Scan for the cell matching the given text and deliver its [x, y] coordinate at center. 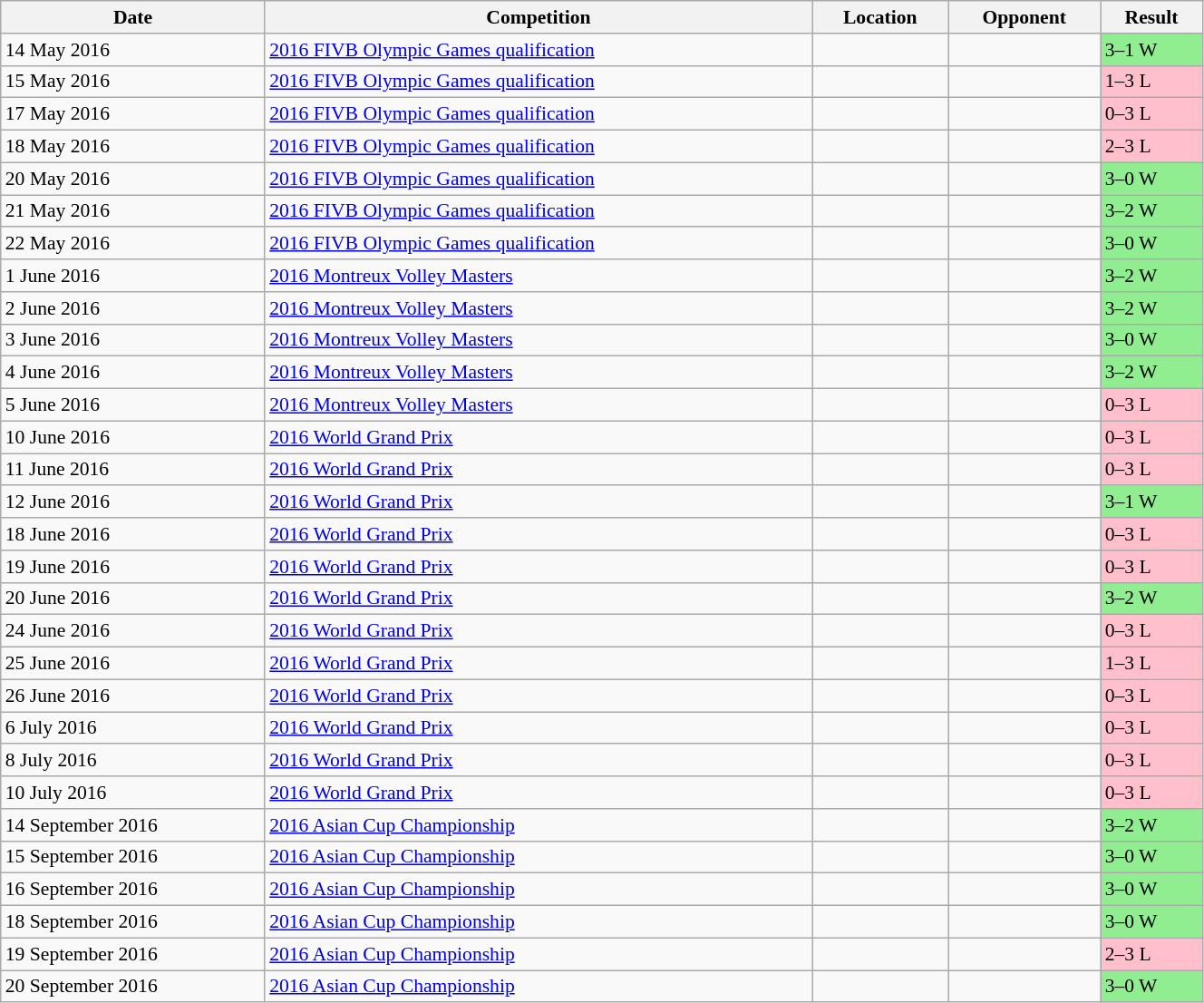
Date [132, 17]
11 June 2016 [132, 470]
10 July 2016 [132, 793]
14 May 2016 [132, 50]
12 June 2016 [132, 502]
3 June 2016 [132, 340]
15 May 2016 [132, 82]
14 September 2016 [132, 825]
5 June 2016 [132, 405]
15 September 2016 [132, 857]
1 June 2016 [132, 276]
26 June 2016 [132, 696]
19 September 2016 [132, 954]
17 May 2016 [132, 114]
10 June 2016 [132, 437]
22 May 2016 [132, 244]
19 June 2016 [132, 567]
25 June 2016 [132, 664]
6 July 2016 [132, 728]
20 May 2016 [132, 179]
Opponent [1024, 17]
18 September 2016 [132, 922]
18 May 2016 [132, 147]
8 July 2016 [132, 761]
20 September 2016 [132, 987]
24 June 2016 [132, 631]
16 September 2016 [132, 890]
2 June 2016 [132, 308]
21 May 2016 [132, 211]
20 June 2016 [132, 599]
Location [880, 17]
18 June 2016 [132, 534]
Result [1151, 17]
4 June 2016 [132, 373]
Competition [539, 17]
